Pinpoint the cell where the given text exists, returning its (x, y) midpoint coordinate. 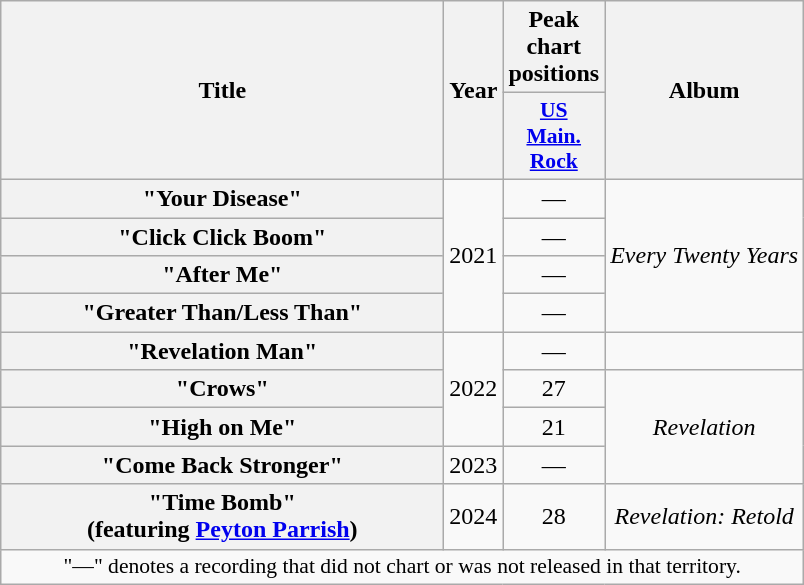
Peak chart positions (554, 47)
28 (554, 516)
"Crows" (222, 389)
"Time Bomb"(featuring Peyton Parrish) (222, 516)
"Revelation Man" (222, 351)
"Click Click Boom" (222, 237)
2024 (474, 516)
"Come Back Stronger" (222, 465)
Title (222, 90)
2021 (474, 255)
2022 (474, 389)
USMain.Rock (554, 136)
"After Me" (222, 275)
Album (704, 90)
"High on Me" (222, 427)
Revelation: Retold (704, 516)
Revelation (704, 427)
2023 (474, 465)
"Your Disease" (222, 198)
21 (554, 427)
"—" denotes a recording that did not chart or was not released in that territory. (402, 567)
27 (554, 389)
Every Twenty Years (704, 255)
Year (474, 90)
"Greater Than/Less Than" (222, 313)
